Locate the cell with the specified text and output its [X, Y] center coordinate. 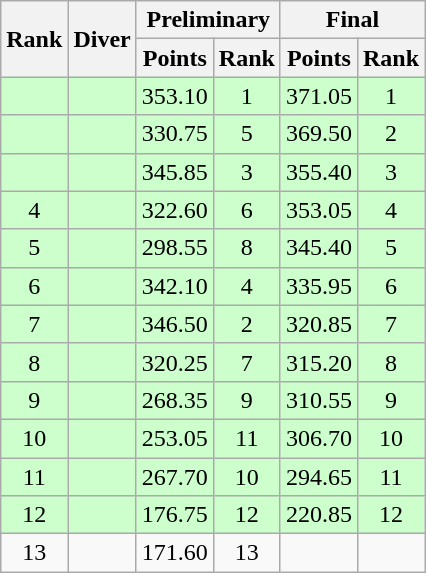
355.40 [318, 172]
320.25 [174, 362]
294.65 [318, 477]
268.35 [174, 400]
345.85 [174, 172]
371.05 [318, 96]
253.05 [174, 438]
310.55 [318, 400]
220.85 [318, 515]
322.60 [174, 210]
369.50 [318, 134]
306.70 [318, 438]
Final [352, 20]
315.20 [318, 362]
353.10 [174, 96]
353.05 [318, 210]
176.75 [174, 515]
320.85 [318, 324]
345.40 [318, 248]
342.10 [174, 286]
330.75 [174, 134]
Diver [102, 39]
Preliminary [208, 20]
171.60 [174, 553]
335.95 [318, 286]
267.70 [174, 477]
298.55 [174, 248]
346.50 [174, 324]
